Determine the (x, y) coordinate at the center of the cell enclosing the given text.  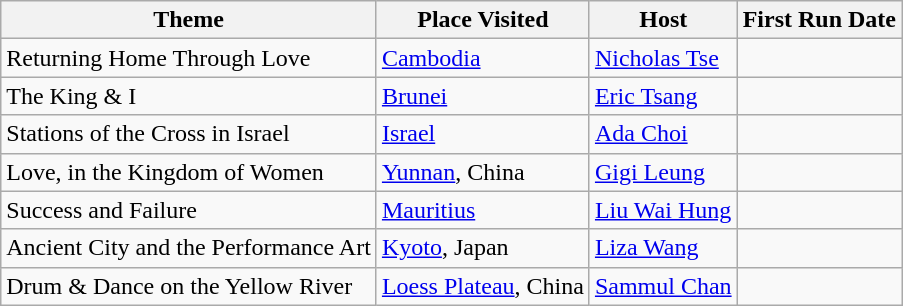
Theme (189, 20)
Love, in the Kingdom of Women (189, 172)
Ancient City and the Performance Art (189, 248)
Nicholas Tse (663, 58)
Place Visited (482, 20)
Ada Choi (663, 134)
Eric Tsang (663, 96)
Host (663, 20)
Stations of the Cross in Israel (189, 134)
Drum & Dance on the Yellow River (189, 286)
The King & I (189, 96)
Returning Home Through Love (189, 58)
Loess Plateau, China (482, 286)
Yunnan, China (482, 172)
Liu Wai Hung (663, 210)
Sammul Chan (663, 286)
Success and Failure (189, 210)
Cambodia (482, 58)
Liza Wang (663, 248)
Israel (482, 134)
First Run Date (819, 20)
Kyoto, Japan (482, 248)
Gigi Leung (663, 172)
Mauritius (482, 210)
Brunei (482, 96)
